For the text-containing cell, return its midpoint in (X, Y) coordinate format. 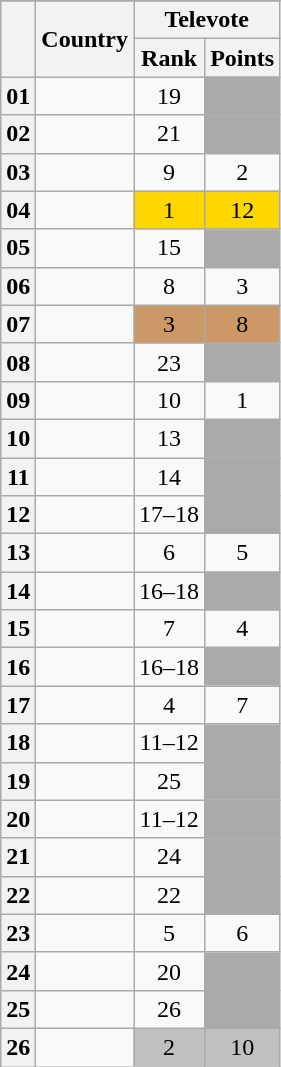
18 (18, 743)
Televote (207, 20)
11 (18, 477)
09 (18, 400)
Country (85, 39)
16 (18, 667)
07 (18, 324)
06 (18, 286)
Rank (170, 58)
01 (18, 96)
Points (242, 58)
02 (18, 134)
9 (170, 172)
03 (18, 172)
05 (18, 248)
04 (18, 210)
08 (18, 362)
17–18 (170, 515)
17 (18, 705)
